Detect which cell encompasses the target text, then output its [x, y] center coordinate. 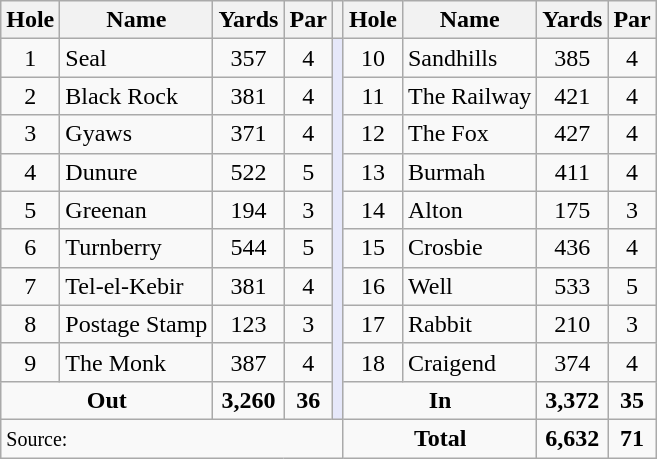
17 [372, 324]
Greenan [136, 210]
The Monk [136, 362]
210 [572, 324]
385 [572, 58]
71 [632, 438]
In [440, 400]
Postage Stamp [136, 324]
36 [308, 400]
522 [248, 172]
411 [572, 172]
18 [372, 362]
Sandhills [469, 58]
Burmah [469, 172]
10 [372, 58]
6,632 [572, 438]
1 [30, 58]
3,372 [572, 400]
Turnberry [136, 248]
421 [572, 96]
Well [469, 286]
Total [440, 438]
387 [248, 362]
Gyaws [136, 134]
8 [30, 324]
The Fox [469, 134]
The Railway [469, 96]
14 [372, 210]
13 [372, 172]
Craigend [469, 362]
11 [372, 96]
371 [248, 134]
123 [248, 324]
Seal [136, 58]
Source: [172, 438]
2 [30, 96]
175 [572, 210]
9 [30, 362]
7 [30, 286]
357 [248, 58]
35 [632, 400]
6 [30, 248]
Black Rock [136, 96]
Tel-el-Kebir [136, 286]
436 [572, 248]
3,260 [248, 400]
16 [372, 286]
Alton [469, 210]
Crosbie [469, 248]
374 [572, 362]
12 [372, 134]
Dunure [136, 172]
544 [248, 248]
Out [107, 400]
427 [572, 134]
15 [372, 248]
194 [248, 210]
533 [572, 286]
Rabbit [469, 324]
